Extract the (x, y) coordinate from the center of the cell holding the provided text.  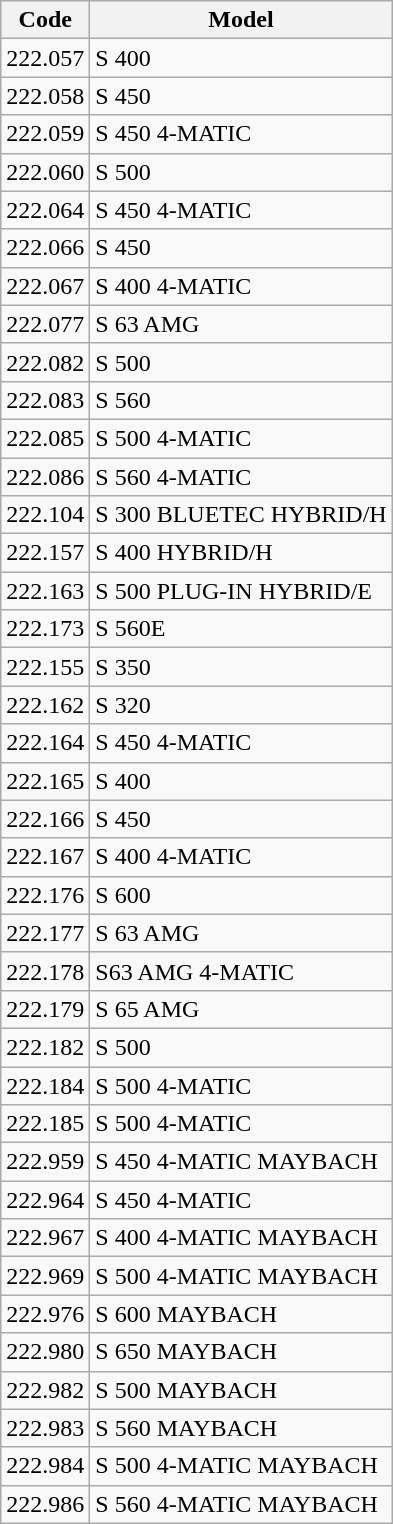
222.155 (46, 667)
Code (46, 20)
S 500 MAYBACH (241, 1390)
222.082 (46, 362)
222.980 (46, 1352)
222.165 (46, 781)
222.163 (46, 591)
222.167 (46, 857)
S 300 BLUETEC HYBRID/H (241, 515)
S 400 HYBRID/H (241, 553)
222.060 (46, 172)
222.064 (46, 210)
222.964 (46, 1200)
222.179 (46, 1009)
S 650 MAYBACH (241, 1352)
222.173 (46, 629)
Model (241, 20)
222.178 (46, 971)
222.185 (46, 1124)
S 450 4-MATIC MAYBACH (241, 1162)
S 560E (241, 629)
S 560 MAYBACH (241, 1428)
222.984 (46, 1466)
222.982 (46, 1390)
S 350 (241, 667)
222.986 (46, 1504)
222.058 (46, 96)
222.166 (46, 819)
222.162 (46, 705)
222.176 (46, 895)
222.976 (46, 1314)
222.077 (46, 324)
S 65 AMG (241, 1009)
222.177 (46, 933)
222.184 (46, 1085)
S 400 4-MATIC MAYBACH (241, 1238)
S 320 (241, 705)
222.059 (46, 134)
222.959 (46, 1162)
222.083 (46, 400)
S63 AMG 4-MATIC (241, 971)
222.157 (46, 553)
222.104 (46, 515)
222.057 (46, 58)
222.182 (46, 1047)
S 500 PLUG-IN HYBRID/E (241, 591)
S 600 MAYBACH (241, 1314)
222.969 (46, 1276)
S 560 4-MATIC MAYBACH (241, 1504)
222.086 (46, 477)
S 560 (241, 400)
222.164 (46, 743)
222.085 (46, 438)
S 600 (241, 895)
S 560 4-MATIC (241, 477)
222.067 (46, 286)
222.066 (46, 248)
222.983 (46, 1428)
222.967 (46, 1238)
